Locate the cell with the specified text and output its [x, y] center coordinate. 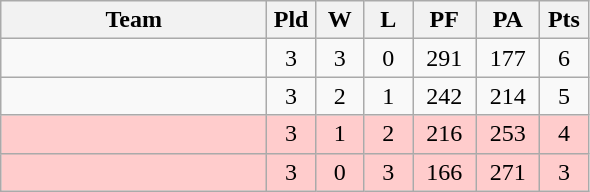
214 [508, 96]
W [340, 20]
242 [444, 96]
PF [444, 20]
6 [564, 58]
271 [508, 172]
Pld [292, 20]
166 [444, 172]
4 [564, 134]
5 [564, 96]
216 [444, 134]
L [388, 20]
Pts [564, 20]
Team [134, 20]
PA [508, 20]
291 [444, 58]
177 [508, 58]
253 [508, 134]
